From the cell containing the given text, extract its center point as (X, Y) coordinate. 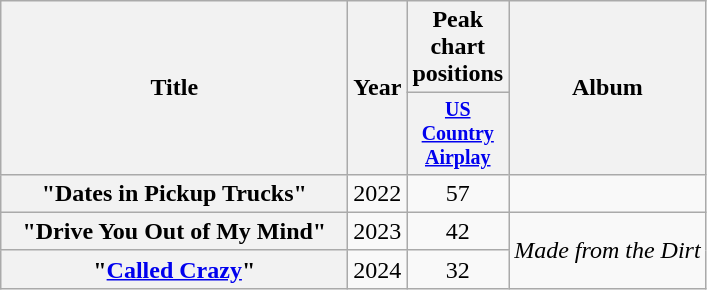
"Drive You Out of My Mind" (174, 231)
57 (458, 193)
32 (458, 269)
Peak chart positions (458, 47)
42 (458, 231)
2023 (378, 231)
"Called Crazy" (174, 269)
2022 (378, 193)
Title (174, 88)
Album (608, 88)
US Country Airplay (458, 134)
2024 (378, 269)
"Dates in Pickup Trucks" (174, 193)
Year (378, 88)
Made from the Dirt (608, 250)
